From the cell containing the given text, extract its center point as (X, Y) coordinate. 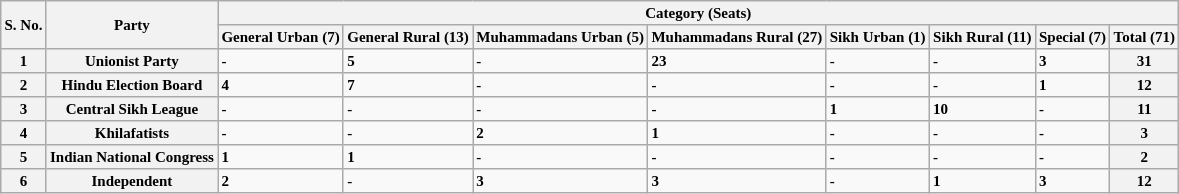
Sikh Rural (11) (982, 37)
Total (71) (1144, 37)
31 (1144, 61)
Special (7) (1072, 37)
Muhammadans Rural (27) (737, 37)
General Urban (7) (281, 37)
Independent (132, 181)
Indian National Congress (132, 157)
11 (1144, 109)
Sikh Urban (1) (878, 37)
Party (132, 25)
S. No. (24, 25)
Unionist Party (132, 61)
7 (408, 85)
Khilafatists (132, 133)
Muhammadans Urban (5) (560, 37)
23 (737, 61)
Central Sikh League (132, 109)
Category (Seats) (698, 13)
General Rural (13) (408, 37)
6 (24, 181)
10 (982, 109)
Hindu Election Board (132, 85)
